Output the (x, y) coordinate of the center of the cell containing the given text.  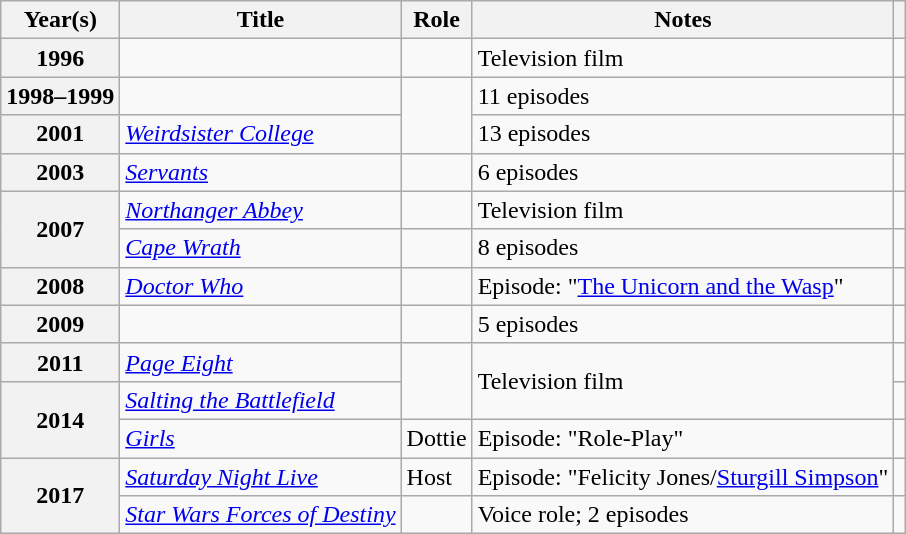
Northanger Abbey (260, 210)
Dottie (436, 438)
8 episodes (683, 248)
Year(s) (60, 20)
Host (436, 477)
Star Wars Forces of Destiny (260, 515)
2014 (60, 419)
1998–1999 (60, 96)
Servants (260, 172)
11 episodes (683, 96)
Episode: "The Unicorn and the Wasp" (683, 286)
Doctor Who (260, 286)
6 episodes (683, 172)
Girls (260, 438)
Saturday Night Live (260, 477)
Weirdsister College (260, 134)
Cape Wrath (260, 248)
2009 (60, 324)
2003 (60, 172)
2001 (60, 134)
2011 (60, 362)
13 episodes (683, 134)
2017 (60, 496)
Salting the Battlefield (260, 400)
Episode: "Role-Play" (683, 438)
1996 (60, 58)
Title (260, 20)
Role (436, 20)
Voice role; 2 episodes (683, 515)
Notes (683, 20)
5 episodes (683, 324)
2008 (60, 286)
Page Eight (260, 362)
2007 (60, 229)
Episode: "Felicity Jones/Sturgill Simpson" (683, 477)
